Capture the cell that displays the provided text and extract its [X, Y] central coordinate. 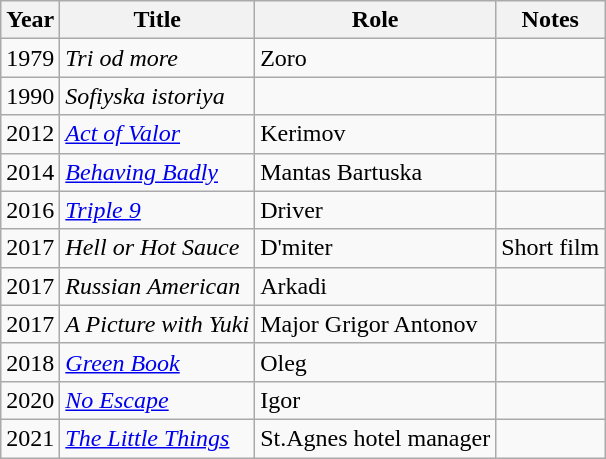
Year [30, 20]
Behaving Badly [158, 172]
The Little Things [158, 438]
2014 [30, 172]
2012 [30, 134]
Role [376, 20]
Act of Valor [158, 134]
Short film [550, 248]
1979 [30, 58]
Igor [376, 400]
Russian American [158, 286]
No Escape [158, 400]
Green Book [158, 362]
Title [158, 20]
Driver [376, 210]
Triple 9 [158, 210]
Kerimov [376, 134]
2020 [30, 400]
2018 [30, 362]
Notes [550, 20]
Oleg [376, 362]
Mantas Bartuska [376, 172]
Sofiyska istoriya [158, 96]
Major Grigor Antonov [376, 324]
2016 [30, 210]
1990 [30, 96]
Arkadi [376, 286]
Zoro [376, 58]
Hell or Hot Sauce [158, 248]
A Picture with Yuki [158, 324]
D'miter [376, 248]
St.Agnes hotel manager [376, 438]
Tri od more [158, 58]
2021 [30, 438]
